Scan for the cell matching the given text and deliver its [X, Y] coordinate at center. 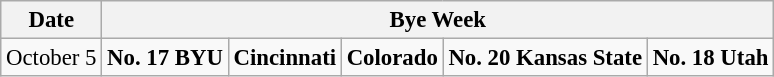
No. 17 BYU [165, 58]
Date [52, 20]
Bye Week [438, 20]
October 5 [52, 58]
Colorado [392, 58]
Cincinnati [284, 58]
No. 20 Kansas State [545, 58]
No. 18 Utah [710, 58]
